Extract the (x, y) coordinate from the center of the cell holding the provided text.  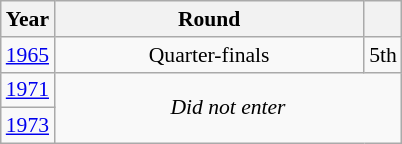
Year (28, 19)
1971 (28, 90)
Quarter-finals (209, 55)
1973 (28, 126)
Did not enter (228, 108)
5th (383, 55)
Round (209, 19)
1965 (28, 55)
